Pinpoint the cell where the given text exists, returning its [X, Y] midpoint coordinate. 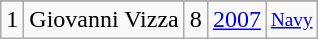
1 [12, 20]
8 [196, 20]
Navy [292, 20]
2007 [236, 20]
Giovanni Vizza [104, 20]
